Return (x, y) of the center of cell containing provided text 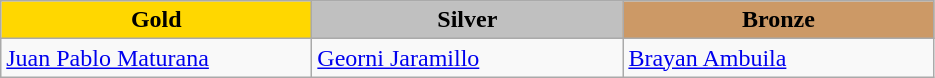
Bronze (778, 20)
Brayan Ambuila (778, 58)
Gold (156, 20)
Juan Pablo Maturana (156, 58)
Georni Jaramillo (468, 58)
Silver (468, 20)
